Extract the [x, y] coordinate from the center of the cell holding the provided text.  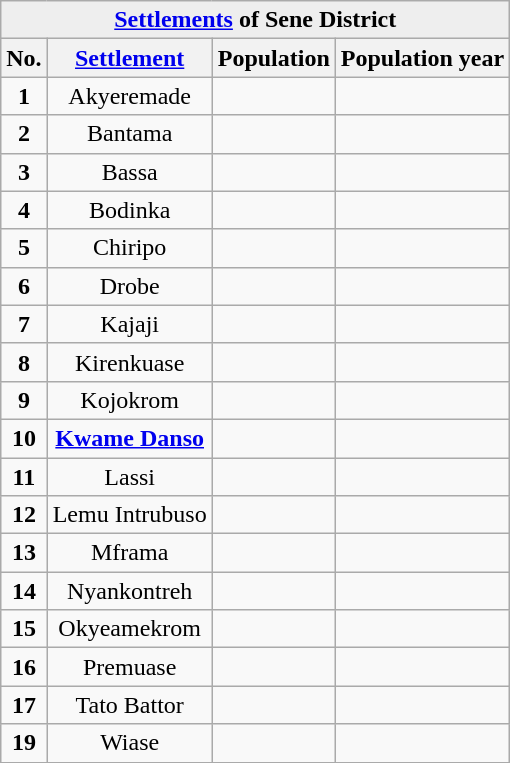
15 [24, 629]
Bassa [130, 172]
Premuase [130, 667]
Settlements of Sene District [256, 20]
Nyankontreh [130, 591]
Kojokrom [130, 400]
Kwame Danso [130, 438]
5 [24, 248]
11 [24, 477]
Population [274, 58]
Akyeremade [130, 96]
Kirenkuase [130, 362]
8 [24, 362]
Kajaji [130, 324]
Chiripo [130, 248]
Population year [422, 58]
2 [24, 134]
12 [24, 515]
1 [24, 96]
19 [24, 743]
Lemu Intrubuso [130, 515]
Mframa [130, 553]
16 [24, 667]
Settlement [130, 58]
Bodinka [130, 210]
Lassi [130, 477]
17 [24, 705]
3 [24, 172]
13 [24, 553]
10 [24, 438]
7 [24, 324]
Okyeamekrom [130, 629]
6 [24, 286]
Tato Battor [130, 705]
9 [24, 400]
14 [24, 591]
Drobe [130, 286]
Wiase [130, 743]
No. [24, 58]
4 [24, 210]
Bantama [130, 134]
